Locate the cell with the specified text and output its (X, Y) center coordinate. 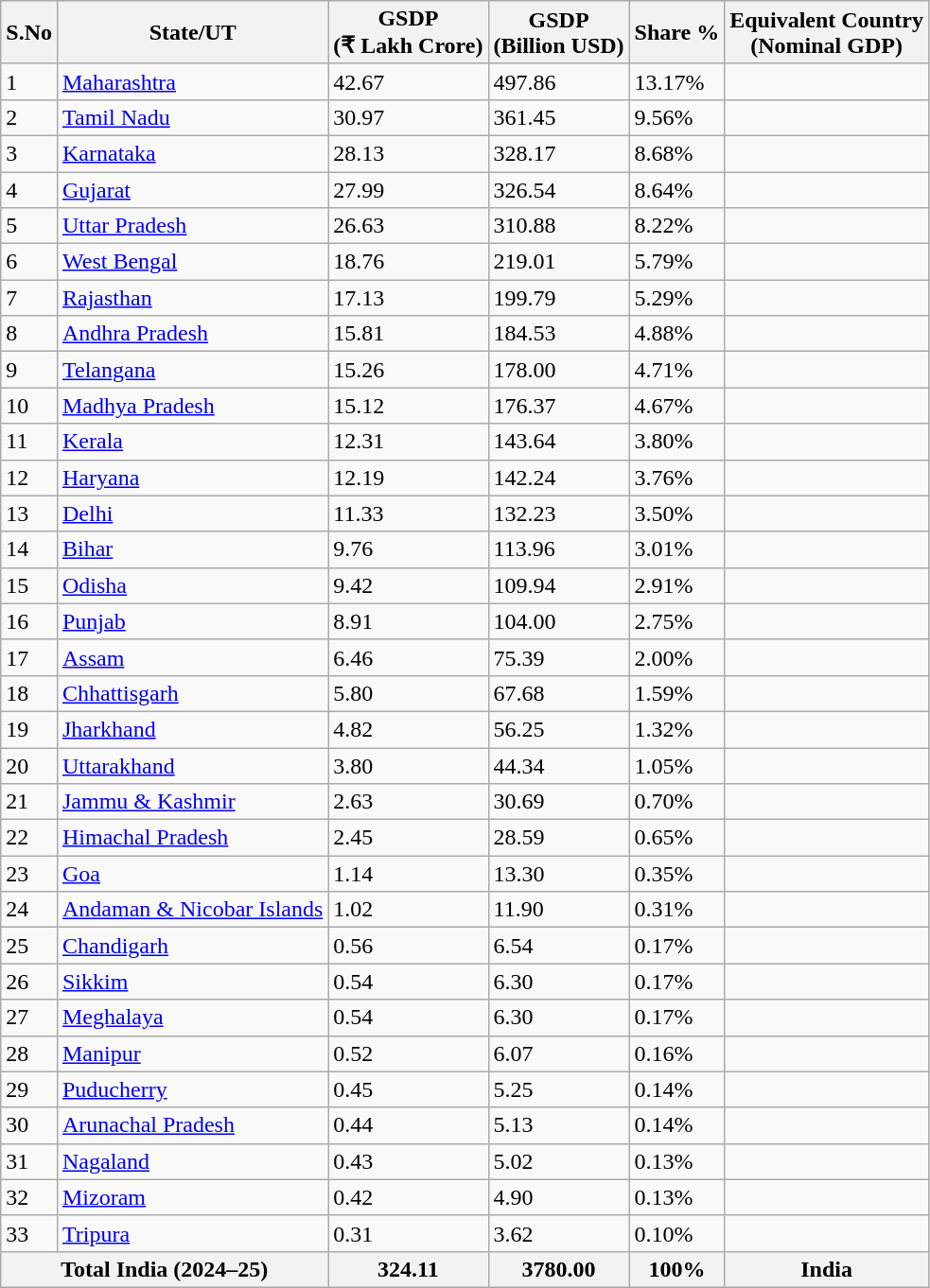
30.97 (409, 117)
9 (29, 370)
9.76 (409, 549)
3.62 (558, 1233)
12 (29, 478)
33 (29, 1233)
143.64 (558, 442)
10 (29, 406)
109.94 (558, 585)
West Bengal (192, 262)
4.90 (558, 1197)
27 (29, 1018)
15 (29, 585)
Maharashtra (192, 81)
Sikkim (192, 982)
Madhya Pradesh (192, 406)
Total India (2024–25) (165, 1269)
15.12 (409, 406)
6.07 (558, 1053)
3 (29, 153)
0.31 (409, 1233)
Share % (677, 32)
0.35% (677, 874)
2.75% (677, 621)
Kerala (192, 442)
Puducherry (192, 1089)
Equivalent Country (Nominal GDP) (827, 32)
26 (29, 982)
1.14 (409, 874)
22 (29, 838)
3.76% (677, 478)
0.45 (409, 1089)
1.05% (677, 765)
17.13 (409, 298)
2 (29, 117)
18.76 (409, 262)
113.96 (558, 549)
GSDP (Billion USD) (558, 32)
Jharkhand (192, 729)
15.26 (409, 370)
Punjab (192, 621)
27.99 (409, 190)
28.59 (558, 838)
4.88% (677, 334)
Uttar Pradesh (192, 226)
8 (29, 334)
30 (29, 1125)
0.31% (677, 910)
GSDP (₹ Lakh Crore) (409, 32)
Manipur (192, 1053)
18 (29, 693)
42.67 (409, 81)
11.33 (409, 513)
0.44 (409, 1125)
23 (29, 874)
Nagaland (192, 1161)
India (827, 1269)
56.25 (558, 729)
29 (29, 1089)
75.39 (558, 657)
3.01% (677, 549)
104.00 (558, 621)
8.22% (677, 226)
21 (29, 802)
0.43 (409, 1161)
20 (29, 765)
3.80 (409, 765)
67.68 (558, 693)
6.46 (409, 657)
9.42 (409, 585)
30.69 (558, 802)
16 (29, 621)
25 (29, 946)
100% (677, 1269)
1 (29, 81)
Himachal Pradesh (192, 838)
7 (29, 298)
5 (29, 226)
1.59% (677, 693)
184.53 (558, 334)
497.86 (558, 81)
3.50% (677, 513)
176.37 (558, 406)
Arunachal Pradesh (192, 1125)
32 (29, 1197)
8.64% (677, 190)
Karnataka (192, 153)
Gujarat (192, 190)
0.10% (677, 1233)
28 (29, 1053)
13 (29, 513)
0.52 (409, 1053)
2.63 (409, 802)
Rajasthan (192, 298)
0.70% (677, 802)
Andhra Pradesh (192, 334)
1.32% (677, 729)
328.17 (558, 153)
Tripura (192, 1233)
11 (29, 442)
142.24 (558, 478)
3780.00 (558, 1269)
1.02 (409, 910)
Chandigarh (192, 946)
28.13 (409, 153)
8.68% (677, 153)
6.54 (558, 946)
Mizoram (192, 1197)
11.90 (558, 910)
5.13 (558, 1125)
132.23 (558, 513)
4.67% (677, 406)
6 (29, 262)
2.00% (677, 657)
4.71% (677, 370)
0.65% (677, 838)
24 (29, 910)
44.34 (558, 765)
4.82 (409, 729)
Chhattisgarh (192, 693)
0.16% (677, 1053)
S.No (29, 32)
0.42 (409, 1197)
Uttarakhand (192, 765)
Tamil Nadu (192, 117)
12.19 (409, 478)
5.79% (677, 262)
14 (29, 549)
Odisha (192, 585)
Assam (192, 657)
3.80% (677, 442)
Haryana (192, 478)
178.00 (558, 370)
2.45 (409, 838)
19 (29, 729)
State/UT (192, 32)
326.54 (558, 190)
12.31 (409, 442)
Jammu & Kashmir (192, 802)
4 (29, 190)
13.30 (558, 874)
31 (29, 1161)
26.63 (409, 226)
2.91% (677, 585)
17 (29, 657)
8.91 (409, 621)
5.80 (409, 693)
13.17% (677, 81)
Telangana (192, 370)
5.29% (677, 298)
Goa (192, 874)
15.81 (409, 334)
Delhi (192, 513)
310.88 (558, 226)
361.45 (558, 117)
199.79 (558, 298)
219.01 (558, 262)
9.56% (677, 117)
0.56 (409, 946)
5.25 (558, 1089)
Andaman & Nicobar Islands (192, 910)
Meghalaya (192, 1018)
324.11 (409, 1269)
5.02 (558, 1161)
Bihar (192, 549)
